Search for the cell housing the specified text and yield its [X, Y] center coordinate. 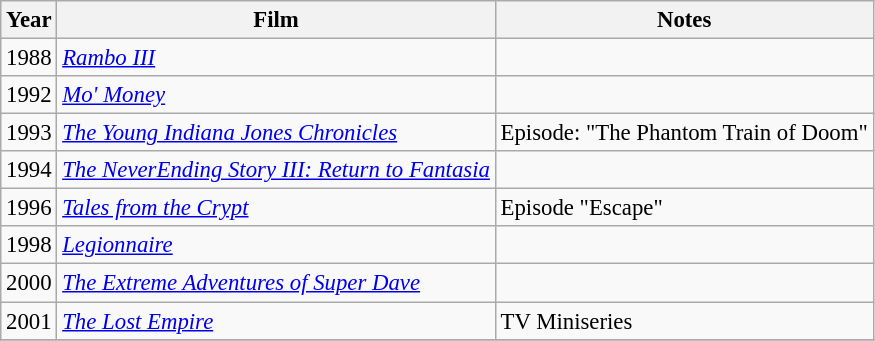
Year [29, 20]
Legionnaire [276, 245]
Rambo III [276, 58]
2001 [29, 321]
1988 [29, 58]
The Extreme Adventures of Super Dave [276, 283]
1998 [29, 245]
1994 [29, 170]
Mo' Money [276, 95]
Tales from the Crypt [276, 208]
1993 [29, 133]
Notes [684, 20]
Episode "Escape" [684, 208]
Episode: "The Phantom Train of Doom" [684, 133]
Film [276, 20]
TV Miniseries [684, 321]
1992 [29, 95]
The Lost Empire [276, 321]
2000 [29, 283]
1996 [29, 208]
The Young Indiana Jones Chronicles [276, 133]
The NeverEnding Story III: Return to Fantasia [276, 170]
